Provide the (X, Y) coordinate of the cell's center where the given text is located.  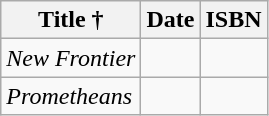
Date (170, 20)
Title † (71, 20)
Prometheans (71, 96)
ISBN (234, 20)
New Frontier (71, 58)
